Determine the (x, y) coordinate at the center of the cell enclosing the given text.  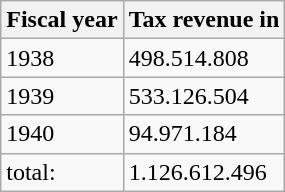
Tax revenue in (204, 20)
94.971.184 (204, 134)
1940 (62, 134)
533.126.504 (204, 96)
498.514.808 (204, 58)
total: (62, 172)
Fiscal year (62, 20)
1938 (62, 58)
1939 (62, 96)
1.126.612.496 (204, 172)
